Pinpoint the cell where the given text exists, returning its (X, Y) midpoint coordinate. 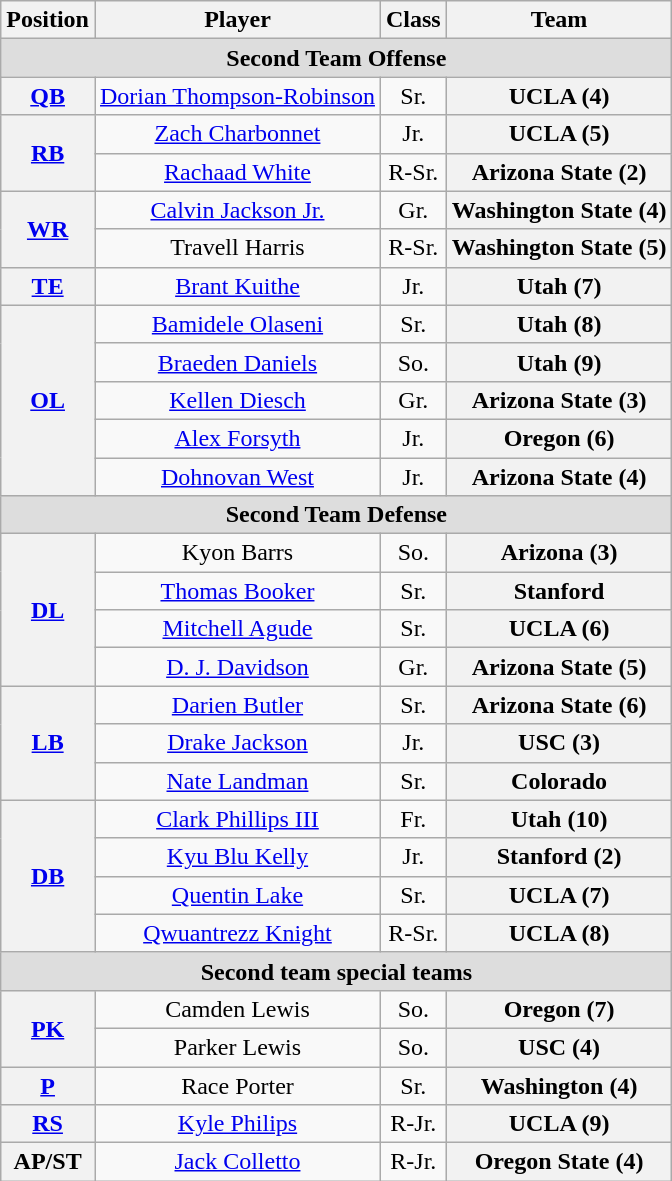
USC (4) (559, 1047)
Nate Landman (237, 781)
Race Porter (237, 1085)
Braeden Daniels (237, 362)
P (48, 1085)
LB (48, 743)
D. J. Davidson (237, 667)
Second Team Offense (336, 58)
Kyon Barrs (237, 553)
Stanford (559, 591)
Arizona State (6) (559, 705)
Team (559, 20)
Kyle Philips (237, 1124)
Washington State (5) (559, 248)
UCLA (7) (559, 895)
WR (48, 229)
Jack Colletto (237, 1162)
Quentin Lake (237, 895)
Arizona State (4) (559, 477)
Mitchell Agude (237, 629)
RB (48, 153)
Dohnovan West (237, 477)
UCLA (9) (559, 1124)
Alex Forsyth (237, 438)
OL (48, 400)
Darien Butler (237, 705)
Washington State (4) (559, 210)
DB (48, 876)
Player (237, 20)
Calvin Jackson Jr. (237, 210)
Second team special teams (336, 971)
Arizona State (3) (559, 400)
Qwuantrezz Knight (237, 933)
UCLA (8) (559, 933)
Clark Phillips III (237, 819)
Parker Lewis (237, 1047)
RS (48, 1124)
TE (48, 286)
Dorian Thompson-Robinson (237, 96)
Class (413, 20)
Utah (10) (559, 819)
Position (48, 20)
AP/ST (48, 1162)
Fr. (413, 819)
Rachaad White (237, 172)
Thomas Booker (237, 591)
PK (48, 1028)
Camden Lewis (237, 1009)
Drake Jackson (237, 743)
Utah (8) (559, 324)
Oregon (6) (559, 438)
UCLA (6) (559, 629)
Second Team Defense (336, 515)
DL (48, 610)
Oregon State (4) (559, 1162)
UCLA (4) (559, 96)
Washington (4) (559, 1085)
Brant Kuithe (237, 286)
Travell Harris (237, 248)
Arizona (3) (559, 553)
QB (48, 96)
Kyu Blu Kelly (237, 857)
Colorado (559, 781)
Arizona State (5) (559, 667)
Bamidele Olaseni (237, 324)
Arizona State (2) (559, 172)
Stanford (2) (559, 857)
Oregon (7) (559, 1009)
USC (3) (559, 743)
Utah (9) (559, 362)
Utah (7) (559, 286)
Zach Charbonnet (237, 134)
UCLA (5) (559, 134)
Kellen Diesch (237, 400)
